Pinpoint the cell where the given text exists, returning its [X, Y] midpoint coordinate. 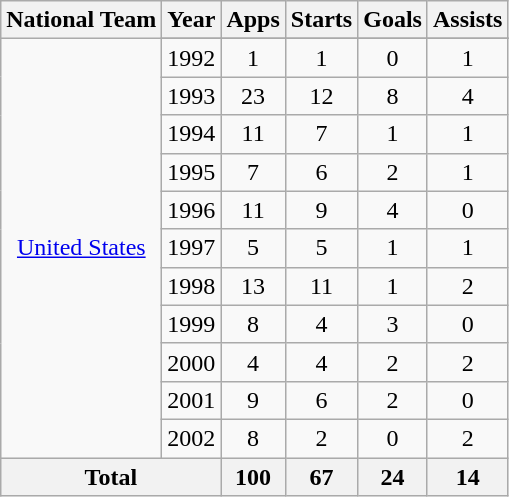
2000 [192, 362]
14 [467, 477]
1997 [192, 248]
13 [253, 286]
1998 [192, 286]
2002 [192, 438]
Total [111, 477]
Assists [467, 20]
1999 [192, 324]
23 [253, 96]
Apps [253, 20]
2001 [192, 400]
3 [393, 324]
100 [253, 477]
12 [321, 96]
1994 [192, 134]
1996 [192, 210]
National Team [82, 20]
Year [192, 20]
1992 [192, 58]
1993 [192, 96]
United States [82, 248]
Goals [393, 20]
Starts [321, 20]
1995 [192, 172]
24 [393, 477]
67 [321, 477]
